Return the (X, Y) coordinate for the center point of the cell that contains the specified text.  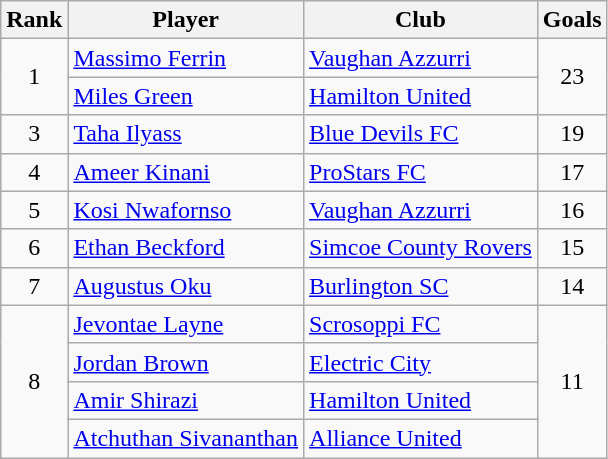
23 (572, 77)
Scrosoppi FC (421, 324)
Augustus Oku (186, 286)
Blue Devils FC (421, 134)
Amir Shirazi (186, 400)
8 (34, 381)
6 (34, 248)
19 (572, 134)
17 (572, 172)
7 (34, 286)
Massimo Ferrin (186, 58)
Goals (572, 20)
Ameer Kinani (186, 172)
Alliance United (421, 438)
Electric City (421, 362)
Kosi Nwafornso (186, 210)
Rank (34, 20)
15 (572, 248)
Ethan Beckford (186, 248)
3 (34, 134)
16 (572, 210)
14 (572, 286)
5 (34, 210)
Jordan Brown (186, 362)
Simcoe County Rovers (421, 248)
Player (186, 20)
4 (34, 172)
Atchuthan Sivananthan (186, 438)
Burlington SC (421, 286)
Jevontae Layne (186, 324)
11 (572, 381)
Miles Green (186, 96)
Taha Ilyass (186, 134)
1 (34, 77)
ProStars FC (421, 172)
Club (421, 20)
